Pinpoint the cell where the given text exists, returning its [x, y] midpoint coordinate. 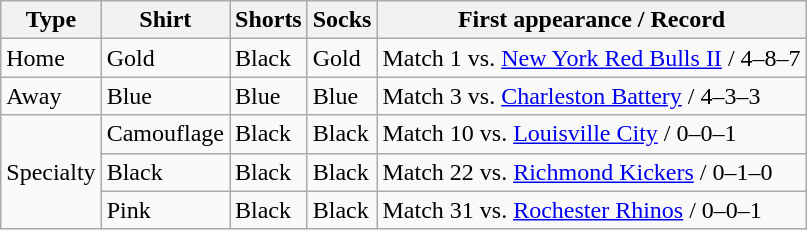
Match 31 vs. Rochester Rhinos / 0–0–1 [592, 210]
Camouflage [165, 134]
Away [51, 96]
Match 22 vs. Richmond Kickers / 0–1–0 [592, 172]
Shorts [269, 20]
Match 1 vs. New York Red Bulls II / 4–8–7 [592, 58]
Type [51, 20]
First appearance / Record [592, 20]
Pink [165, 210]
Socks [342, 20]
Home [51, 58]
Match 10 vs. Louisville City / 0–0–1 [592, 134]
Match 3 vs. Charleston Battery / 4–3–3 [592, 96]
Specialty [51, 172]
Shirt [165, 20]
